Detect which cell encompasses the target text, then output its (x, y) center coordinate. 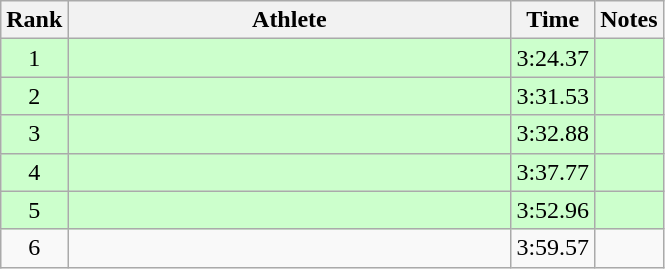
3 (34, 134)
Rank (34, 20)
3:31.53 (553, 96)
Athlete (290, 20)
3:24.37 (553, 58)
3:32.88 (553, 134)
4 (34, 172)
3:37.77 (553, 172)
3:52.96 (553, 210)
1 (34, 58)
3:59.57 (553, 248)
2 (34, 96)
Time (553, 20)
5 (34, 210)
Notes (629, 20)
6 (34, 248)
